From the cell containing the given text, extract its center point as [X, Y] coordinate. 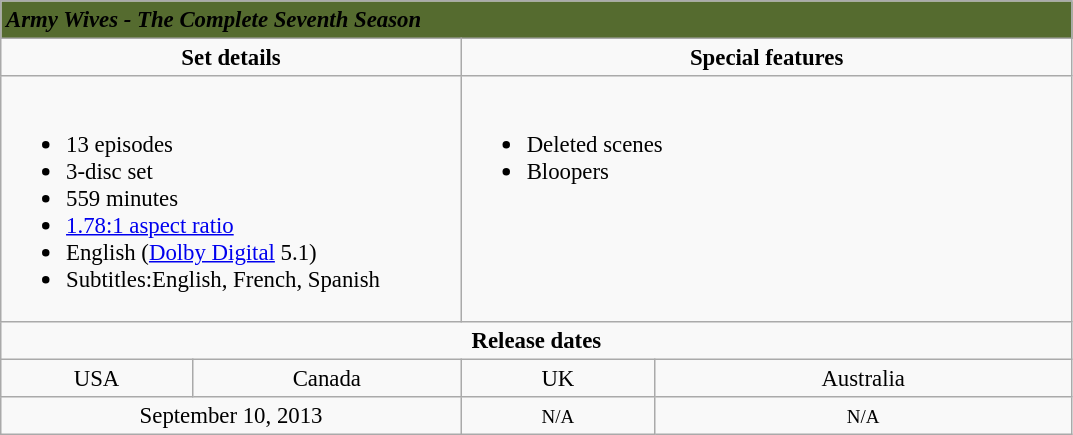
Set details [232, 58]
September 10, 2013 [232, 415]
Deleted scenesBloopers [766, 198]
Canada [326, 378]
Army Wives - The Complete Seventh Season [536, 20]
Release dates [536, 340]
Special features [766, 58]
UK [558, 378]
Australia [863, 378]
13 episodes3-disc set559 minutes1.78:1 aspect ratioEnglish (Dolby Digital 5.1)Subtitles:English, French, Spanish [232, 198]
USA [97, 378]
